Return [X, Y] of the center of cell containing provided text 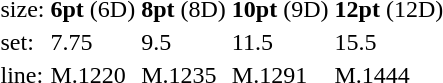
11.5 [280, 42]
9.5 [184, 42]
7.75 [93, 42]
